Determine the (X, Y) coordinate at the center of the cell enclosing the given text.  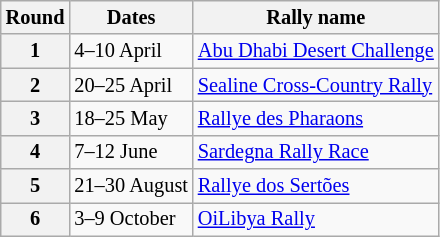
2 (36, 85)
4–10 April (131, 51)
Rallye dos Sertões (316, 186)
Abu Dhabi Desert Challenge (316, 51)
Rally name (316, 17)
20–25 April (131, 85)
3–9 October (131, 219)
21–30 August (131, 186)
7–12 June (131, 152)
4 (36, 152)
3 (36, 118)
5 (36, 186)
Sealine Cross-Country Rally (316, 85)
18–25 May (131, 118)
Rallye des Pharaons (316, 118)
Round (36, 17)
Dates (131, 17)
1 (36, 51)
Sardegna Rally Race (316, 152)
OiLibya Rally (316, 219)
6 (36, 219)
